Capture the cell that displays the provided text and extract its [x, y] central coordinate. 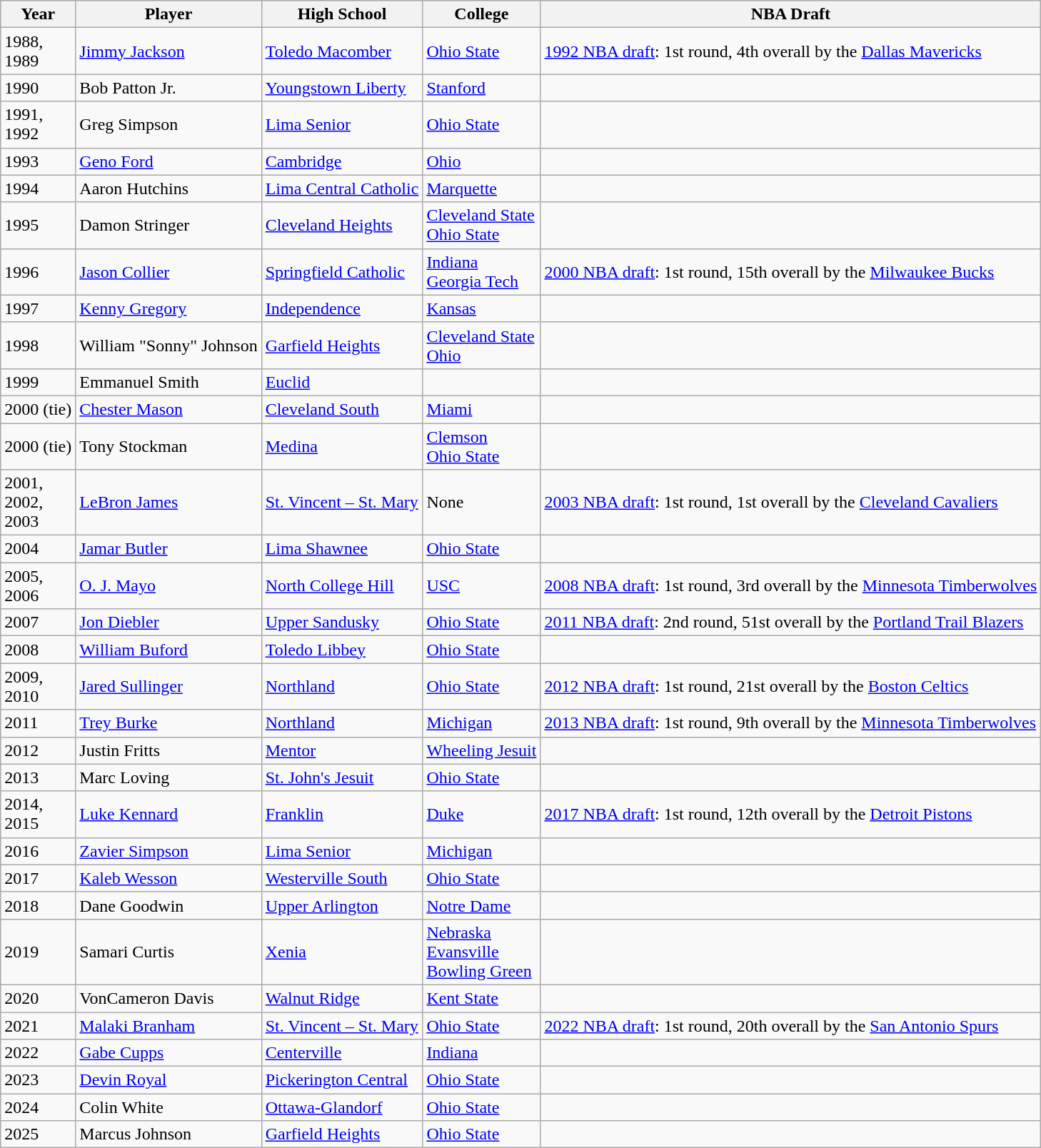
Lima Shawnee [342, 549]
Westerville South [342, 878]
1995 [39, 226]
1998 [39, 346]
2019 [39, 952]
2024 [39, 1107]
2011 [39, 723]
Upper Sandusky [342, 623]
2017 NBA draft: 1st round, 12th overall by the Detroit Pistons [791, 814]
St. John's Jesuit [342, 777]
Mentor [342, 750]
Kansas [481, 308]
2016 [39, 851]
2020 [39, 998]
Indiana [481, 1053]
Miami [481, 409]
Emmanuel Smith [169, 382]
Independence [342, 308]
1991,1992 [39, 124]
ClemsonOhio State [481, 445]
Dane Goodwin [169, 905]
Marc Loving [169, 777]
Cleveland StateOhio State [481, 226]
Greg Simpson [169, 124]
2003 NBA draft: 1st round, 1st overall by the Cleveland Cavaliers [791, 503]
VonCameron Davis [169, 998]
2017 [39, 878]
Malaki Branham [169, 1026]
Devin Royal [169, 1080]
Bob Patton Jr. [169, 88]
Colin White [169, 1107]
Player [169, 14]
Cambridge [342, 161]
2007 [39, 623]
O. J. Mayo [169, 585]
Notre Dame [481, 905]
Marcus Johnson [169, 1134]
1992 NBA draft: 1st round, 4th overall by the Dallas Mavericks [791, 51]
Youngstown Liberty [342, 88]
Kaleb Wesson [169, 878]
2008 NBA draft: 1st round, 3rd overall by the Minnesota Timberwolves [791, 585]
2014,2015 [39, 814]
2005,2006 [39, 585]
Walnut Ridge [342, 998]
NBA Draft [791, 14]
1994 [39, 188]
1990 [39, 88]
2013 [39, 777]
Geno Ford [169, 161]
Wheeling Jesuit [481, 750]
Justin Fritts [169, 750]
Damon Stringer [169, 226]
2004 [39, 549]
2022 NBA draft: 1st round, 20th overall by the San Antonio Spurs [791, 1026]
2009,2010 [39, 687]
Franklin [342, 814]
2001,2002,2003 [39, 503]
2011 NBA draft: 2nd round, 51st overall by the Portland Trail Blazers [791, 623]
Toledo Macomber [342, 51]
1999 [39, 382]
Springfield Catholic [342, 271]
Marquette [481, 188]
Jared Sullinger [169, 687]
2012 NBA draft: 1st round, 21st overall by the Boston Celtics [791, 687]
Jon Diebler [169, 623]
Jamar Butler [169, 549]
Cleveland Heights [342, 226]
1988,1989 [39, 51]
Duke [481, 814]
Jimmy Jackson [169, 51]
Ohio [481, 161]
Ottawa-Glandorf [342, 1107]
Centerville [342, 1053]
Zavier Simpson [169, 851]
NebraskaEvansvilleBowling Green [481, 952]
USC [481, 585]
Tony Stockman [169, 445]
High School [342, 14]
Cleveland South [342, 409]
Gabe Cupps [169, 1053]
2012 [39, 750]
Medina [342, 445]
Stanford [481, 88]
2022 [39, 1053]
Year [39, 14]
2021 [39, 1026]
Pickerington Central [342, 1080]
Chester Mason [169, 409]
2008 [39, 650]
2000 NBA draft: 1st round, 15th overall by the Milwaukee Bucks [791, 271]
None [481, 503]
Trey Burke [169, 723]
College [481, 14]
2013 NBA draft: 1st round, 9th overall by the Minnesota Timberwolves [791, 723]
Cleveland StateOhio [481, 346]
William "Sonny" Johnson [169, 346]
Lima Central Catholic [342, 188]
2023 [39, 1080]
Aaron Hutchins [169, 188]
Kenny Gregory [169, 308]
Samari Curtis [169, 952]
1993 [39, 161]
1996 [39, 271]
1997 [39, 308]
LeBron James [169, 503]
Jason Collier [169, 271]
2018 [39, 905]
Kent State [481, 998]
Xenia [342, 952]
IndianaGeorgia Tech [481, 271]
Luke Kennard [169, 814]
2025 [39, 1134]
Euclid [342, 382]
Toledo Libbey [342, 650]
Upper Arlington [342, 905]
North College Hill [342, 585]
William Buford [169, 650]
